Detect which cell encompasses the target text, then output its [X, Y] center coordinate. 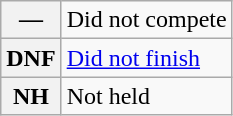
DNF [31, 58]
Did not finish [146, 58]
— [31, 20]
Did not compete [146, 20]
NH [31, 96]
Not held [146, 96]
